Pinpoint the cell where the given text exists, returning its [X, Y] midpoint coordinate. 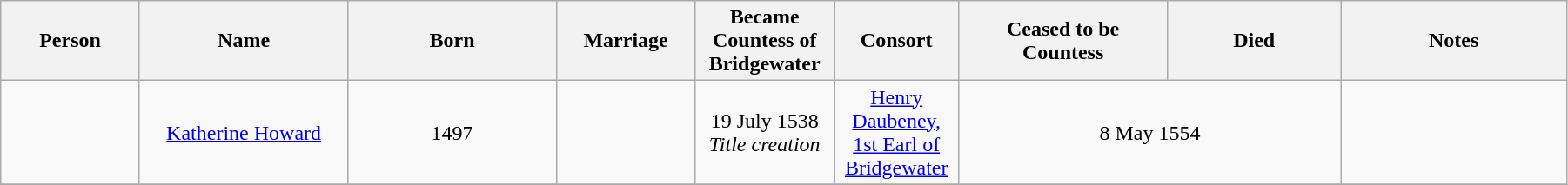
Person [70, 41]
Became Countess of Bridgewater [765, 41]
Katherine Howard [244, 132]
Notes [1454, 41]
Died [1254, 41]
Ceased to be Countess [1063, 41]
19 July 1538 Title creation [765, 132]
Henry Daubeney, 1st Earl of Bridgewater [896, 132]
Born [452, 41]
1497 [452, 132]
Marriage [626, 41]
Consort [896, 41]
8 May 1554 [1150, 132]
Name [244, 41]
